Return [x, y] of the center of cell containing provided text 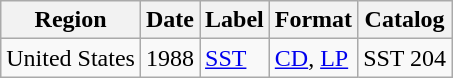
Catalog [405, 20]
CD, LP [313, 58]
Label [235, 20]
United States [71, 58]
Region [71, 20]
SST [235, 58]
Format [313, 20]
1988 [170, 58]
SST 204 [405, 58]
Date [170, 20]
